Identify which cell holds the provided text, then report its (X, Y) central coordinate. 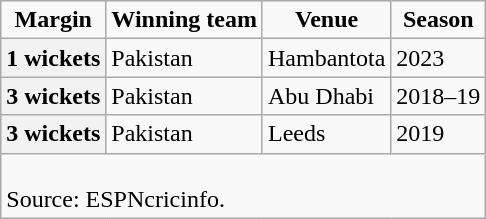
2019 (438, 134)
Venue (326, 20)
Abu Dhabi (326, 96)
2023 (438, 58)
1 wickets (54, 58)
Winning team (184, 20)
Leeds (326, 134)
Margin (54, 20)
Hambantota (326, 58)
2018–19 (438, 96)
Season (438, 20)
Source: ESPNcricinfo. (244, 186)
